Extract the [x, y] coordinate from the center of the cell holding the provided text.  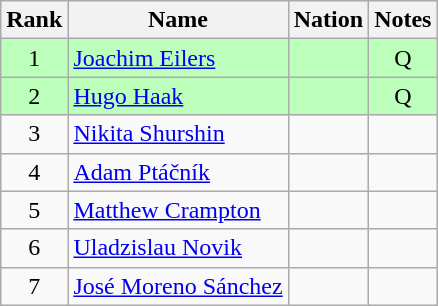
Adam Ptáčník [178, 172]
Uladzislau Novik [178, 248]
Hugo Haak [178, 96]
6 [34, 248]
2 [34, 96]
Rank [34, 20]
Notes [403, 20]
Nation [328, 20]
1 [34, 58]
4 [34, 172]
7 [34, 286]
5 [34, 210]
Matthew Crampton [178, 210]
José Moreno Sánchez [178, 286]
Name [178, 20]
3 [34, 134]
Joachim Eilers [178, 58]
Nikita Shurshin [178, 134]
